Capture the cell that displays the provided text and extract its (x, y) central coordinate. 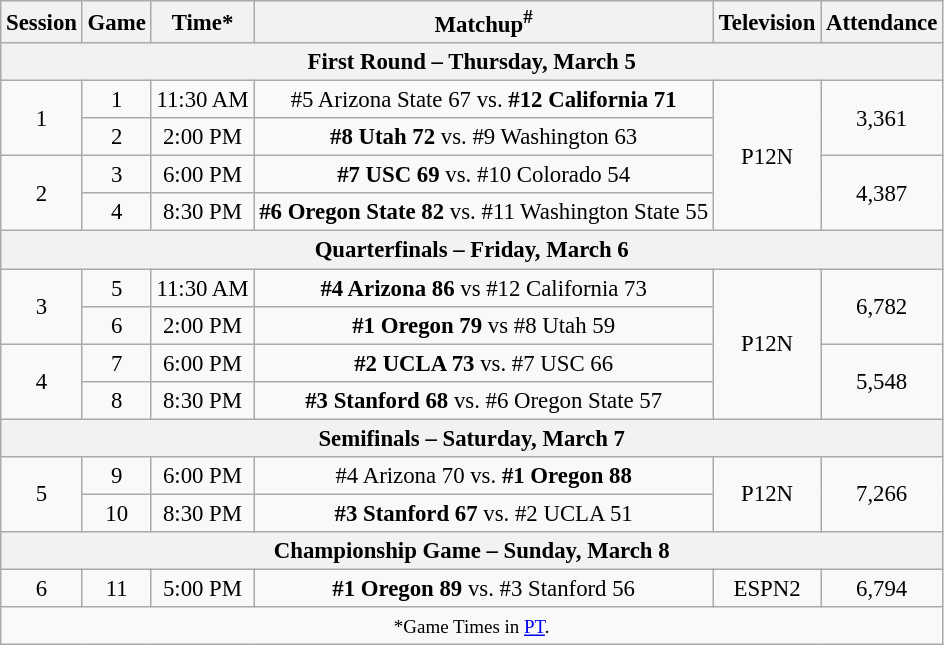
#1 Oregon 79 vs #8 Utah 59 (484, 325)
5,548 (882, 382)
#4 Arizona 70 vs. #1 Oregon 88 (484, 476)
ESPN2 (766, 588)
4,387 (882, 194)
Matchup# (484, 22)
#3 Stanford 68 vs. #6 Oregon State 57 (484, 400)
6,794 (882, 588)
Game (116, 22)
#3 Stanford 67 vs. #2 UCLA 51 (484, 513)
7,266 (882, 494)
Television (766, 22)
6,782 (882, 306)
5:00 PM (202, 588)
#1 Oregon 89 vs. #3 Stanford 56 (484, 588)
9 (116, 476)
*Game Times in PT. (472, 626)
#7 USC 69 vs. #10 Colorado 54 (484, 175)
Championship Game – Sunday, March 8 (472, 551)
7 (116, 363)
Attendance (882, 22)
Time* (202, 22)
#4 Arizona 86 vs #12 California 73 (484, 288)
Quarterfinals – Friday, March 6 (472, 250)
8 (116, 400)
First Round – Thursday, March 5 (472, 62)
#6 Oregon State 82 vs. #11 Washington State 55 (484, 213)
10 (116, 513)
#5 Arizona State 67 vs. #12 California 71 (484, 100)
#8 Utah 72 vs. #9 Washington 63 (484, 137)
3,361 (882, 118)
Semifinals – Saturday, March 7 (472, 438)
11 (116, 588)
Session (42, 22)
#2 UCLA 73 vs. #7 USC 66 (484, 363)
